Search for the cell housing the specified text and yield its [x, y] center coordinate. 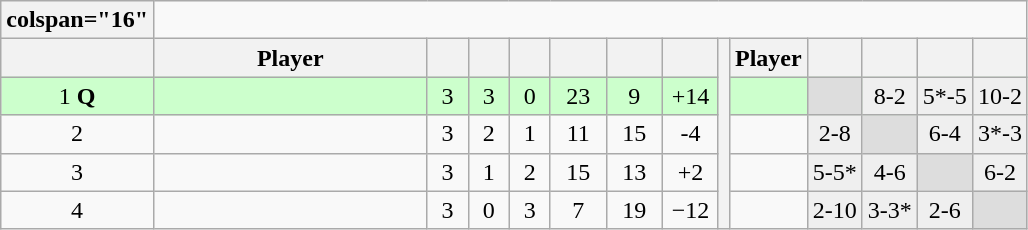
+2 [690, 172]
3*-3 [1000, 134]
2-10 [834, 210]
5*-5 [944, 96]
4-6 [890, 172]
2-6 [944, 210]
4 [78, 210]
colspan="16" [78, 20]
19 [634, 210]
6-4 [944, 134]
5-5* [834, 172]
−12 [690, 210]
6-2 [1000, 172]
10-2 [1000, 96]
9 [634, 96]
+14 [690, 96]
3-3* [890, 210]
2-8 [834, 134]
1 Q [78, 96]
11 [578, 134]
23 [578, 96]
8-2 [890, 96]
7 [578, 210]
13 [634, 172]
-4 [690, 134]
